Detect which cell encompasses the target text, then output its [X, Y] center coordinate. 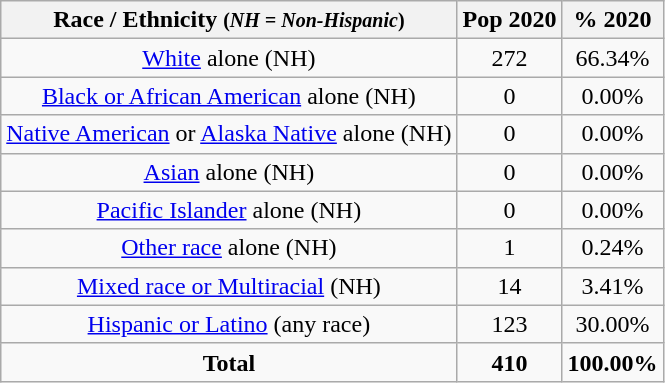
Pacific Islander alone (NH) [229, 210]
66.34% [612, 58]
272 [510, 58]
14 [510, 286]
Native American or Alaska Native alone (NH) [229, 134]
123 [510, 324]
1 [510, 248]
Total [229, 362]
0.24% [612, 248]
Asian alone (NH) [229, 172]
Black or African American alone (NH) [229, 96]
Pop 2020 [510, 20]
Race / Ethnicity (NH = Non-Hispanic) [229, 20]
Hispanic or Latino (any race) [229, 324]
Mixed race or Multiracial (NH) [229, 286]
3.41% [612, 286]
% 2020 [612, 20]
White alone (NH) [229, 58]
100.00% [612, 362]
30.00% [612, 324]
Other race alone (NH) [229, 248]
410 [510, 362]
